Output the (X, Y) coordinate of the center of the cell containing the given text.  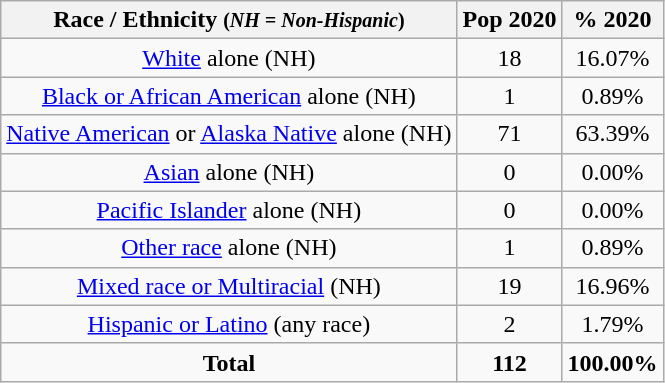
Black or African American alone (NH) (229, 96)
16.07% (612, 58)
Other race alone (NH) (229, 248)
2 (510, 324)
Pacific Islander alone (NH) (229, 210)
Native American or Alaska Native alone (NH) (229, 134)
19 (510, 286)
Pop 2020 (510, 20)
63.39% (612, 134)
1.79% (612, 324)
Mixed race or Multiracial (NH) (229, 286)
Asian alone (NH) (229, 172)
Race / Ethnicity (NH = Non-Hispanic) (229, 20)
Total (229, 362)
71 (510, 134)
16.96% (612, 286)
White alone (NH) (229, 58)
% 2020 (612, 20)
Hispanic or Latino (any race) (229, 324)
18 (510, 58)
112 (510, 362)
100.00% (612, 362)
